Scan for the cell matching the given text and deliver its [x, y] coordinate at center. 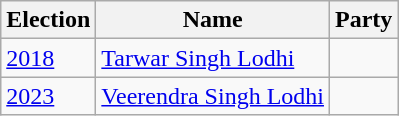
Party [363, 20]
2023 [48, 96]
Tarwar Singh Lodhi [213, 58]
Veerendra Singh Lodhi [213, 96]
Election [48, 20]
Name [213, 20]
2018 [48, 58]
